Extract the [x, y] coordinate from the center of the cell holding the provided text.  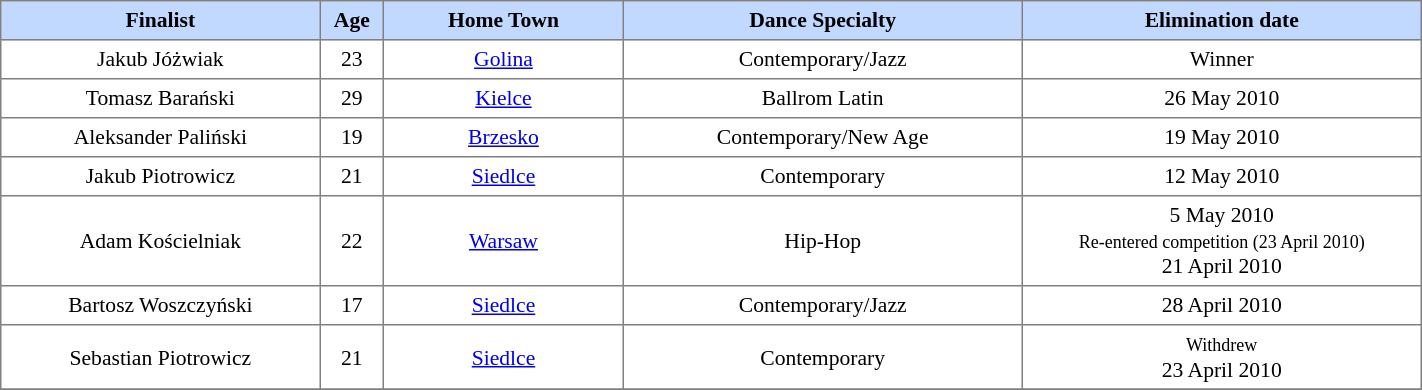
Golina [504, 60]
Home Town [504, 20]
23 [352, 60]
26 May 2010 [1222, 98]
12 May 2010 [1222, 176]
Jakub Piotrowicz [160, 176]
17 [352, 306]
Elimination date [1222, 20]
Contemporary/New Age [822, 138]
Withdrew23 April 2010 [1222, 357]
Warsaw [504, 241]
5 May 2010 Re-entered competition (23 April 2010)21 April 2010 [1222, 241]
Age [352, 20]
Jakub Jóżwiak [160, 60]
Sebastian Piotrowicz [160, 357]
Winner [1222, 60]
22 [352, 241]
Tomasz Barański [160, 98]
Ballrom Latin [822, 98]
19 [352, 138]
Adam Kościelniak [160, 241]
Aleksander Paliński [160, 138]
19 May 2010 [1222, 138]
Brzesko [504, 138]
Dance Specialty [822, 20]
Bartosz Woszczyński [160, 306]
Finalist [160, 20]
Hip-Hop [822, 241]
28 April 2010 [1222, 306]
29 [352, 98]
Kielce [504, 98]
